Capture the cell that displays the provided text and extract its [x, y] central coordinate. 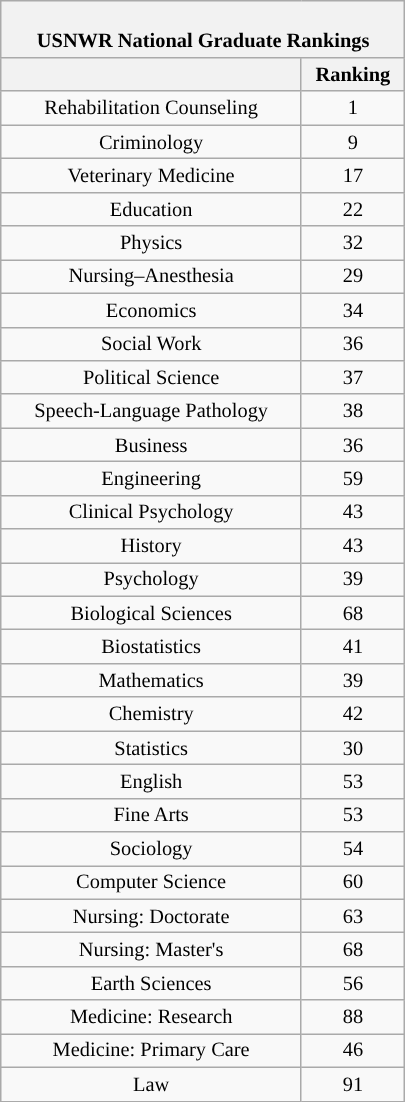
Sociology [151, 849]
30 [353, 748]
Chemistry [151, 714]
63 [353, 916]
60 [353, 883]
22 [353, 209]
Nursing: Master's [151, 950]
Medicine: Research [151, 1017]
Clinical Psychology [151, 512]
88 [353, 1017]
Education [151, 209]
1 [353, 108]
Psychology [151, 580]
Biostatistics [151, 647]
Mathematics [151, 681]
54 [353, 849]
Veterinary Medicine [151, 176]
29 [353, 277]
Criminology [151, 142]
Social Work [151, 344]
46 [353, 1051]
Speech-Language Pathology [151, 411]
Medicine: Primary Care [151, 1051]
Law [151, 1084]
Business [151, 445]
Fine Arts [151, 815]
Statistics [151, 748]
Rehabilitation Counseling [151, 108]
Earth Sciences [151, 984]
32 [353, 243]
41 [353, 647]
Engineering [151, 479]
Political Science [151, 378]
Biological Sciences [151, 613]
Economics [151, 310]
Nursing–Anesthesia [151, 277]
9 [353, 142]
17 [353, 176]
59 [353, 479]
English [151, 782]
38 [353, 411]
History [151, 546]
Physics [151, 243]
Nursing: Doctorate [151, 916]
USNWR National Graduate Rankings [203, 29]
37 [353, 378]
Ranking [353, 75]
34 [353, 310]
56 [353, 984]
Computer Science [151, 883]
42 [353, 714]
91 [353, 1084]
